Provide the [x, y] coordinate of the cell's center where the given text is located.  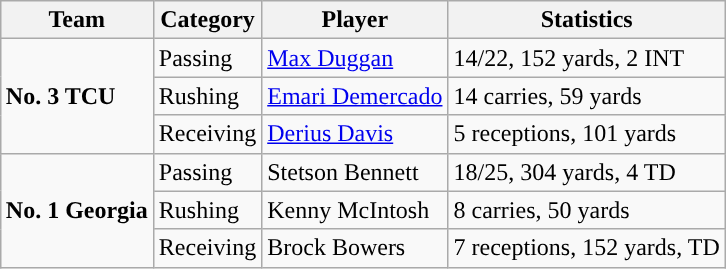
Emari Demercado [355, 96]
Brock Bowers [355, 248]
7 receptions, 152 yards, TD [586, 248]
Max Duggan [355, 58]
8 carries, 50 yards [586, 210]
No. 1 Georgia [76, 210]
14 carries, 59 yards [586, 96]
No. 3 TCU [76, 96]
Derius Davis [355, 134]
18/25, 304 yards, 4 TD [586, 172]
5 receptions, 101 yards [586, 134]
Team [76, 20]
Stetson Bennett [355, 172]
14/22, 152 yards, 2 INT [586, 58]
Category [207, 20]
Kenny McIntosh [355, 210]
Statistics [586, 20]
Player [355, 20]
